Determine the [X, Y] coordinate at the center of the cell enclosing the given text.  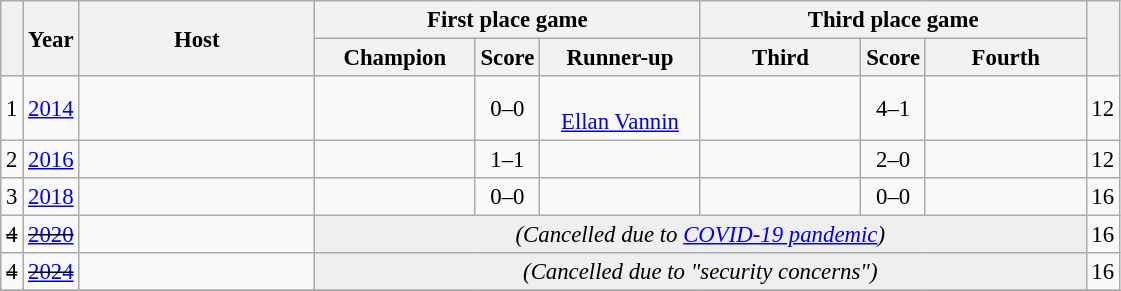
2020 [51, 235]
4–1 [894, 108]
2–0 [894, 160]
Third [780, 58]
First place game [507, 20]
Fourth [1006, 58]
3 [12, 197]
Year [51, 38]
Champion [394, 58]
2014 [51, 108]
1 [12, 108]
Host [197, 38]
4 [12, 235]
2018 [51, 197]
Third place game [893, 20]
1–1 [508, 160]
Runner-up [620, 58]
2016 [51, 160]
(Cancelled due to COVID-19 pandemic) [700, 235]
2 [12, 160]
Ellan Vannin [620, 108]
